Scan for the cell matching the given text and deliver its (x, y) coordinate at center. 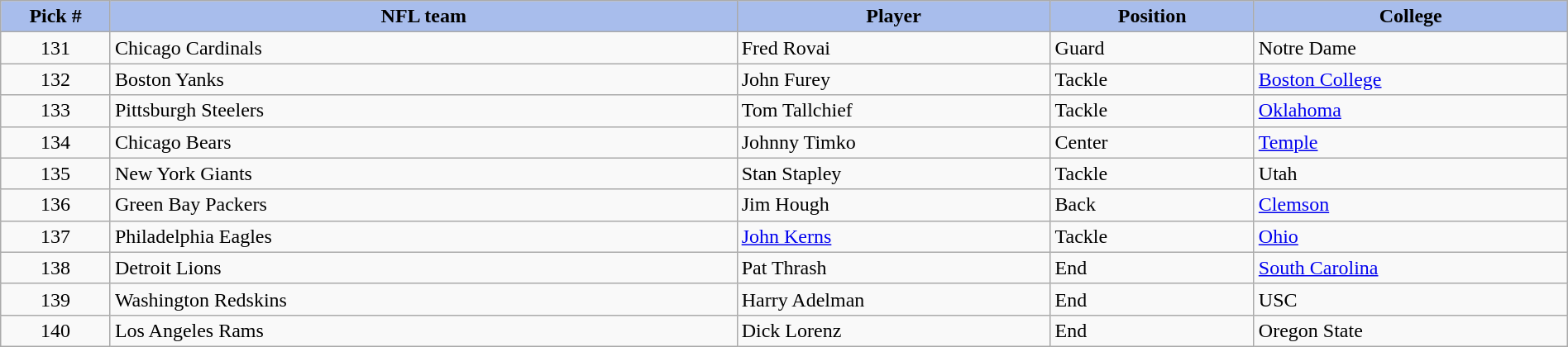
134 (56, 142)
College (1411, 17)
Player (893, 17)
Center (1152, 142)
South Carolina (1411, 268)
Los Angeles Rams (423, 330)
Guard (1152, 48)
136 (56, 205)
Oklahoma (1411, 111)
137 (56, 236)
131 (56, 48)
Pick # (56, 17)
Green Bay Packers (423, 205)
Fred Rovai (893, 48)
Johnny Timko (893, 142)
Chicago Cardinals (423, 48)
133 (56, 111)
John Furey (893, 79)
Ohio (1411, 236)
135 (56, 173)
Temple (1411, 142)
138 (56, 268)
140 (56, 330)
Boston Yanks (423, 79)
Chicago Bears (423, 142)
Boston College (1411, 79)
Pat Thrash (893, 268)
Detroit Lions (423, 268)
Oregon State (1411, 330)
132 (56, 79)
Position (1152, 17)
Pittsburgh Steelers (423, 111)
Tom Tallchief (893, 111)
Harry Adelman (893, 299)
Clemson (1411, 205)
Utah (1411, 173)
139 (56, 299)
John Kerns (893, 236)
Back (1152, 205)
NFL team (423, 17)
Dick Lorenz (893, 330)
Jim Hough (893, 205)
Philadelphia Eagles (423, 236)
Notre Dame (1411, 48)
New York Giants (423, 173)
Washington Redskins (423, 299)
Stan Stapley (893, 173)
USC (1411, 299)
